Provide the (x, y) coordinate of the cell's center where the given text is located.  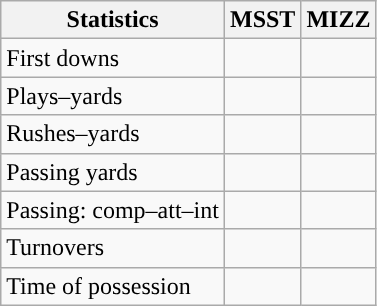
Turnovers (113, 248)
Plays–yards (113, 96)
MIZZ (338, 20)
MSST (262, 20)
Passing yards (113, 172)
Rushes–yards (113, 134)
Time of possession (113, 286)
Passing: comp–att–int (113, 210)
First downs (113, 58)
Statistics (113, 20)
